Detect which cell encompasses the target text, then output its [x, y] center coordinate. 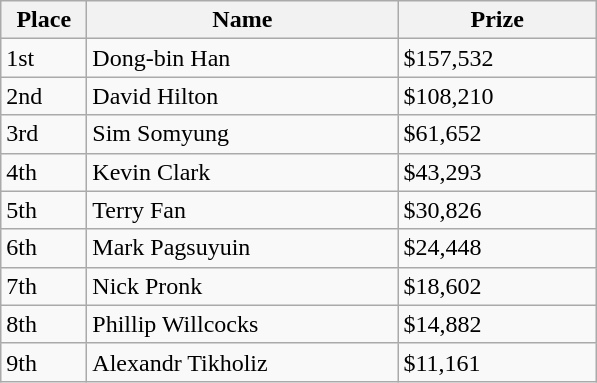
$11,161 [498, 362]
Kevin Clark [242, 172]
$14,882 [498, 324]
6th [44, 248]
$43,293 [498, 172]
Phillip Willcocks [242, 324]
David Hilton [242, 96]
Name [242, 20]
Prize [498, 20]
$30,826 [498, 210]
$157,532 [498, 58]
5th [44, 210]
$18,602 [498, 286]
4th [44, 172]
Terry Fan [242, 210]
Nick Pronk [242, 286]
3rd [44, 134]
Sim Somyung [242, 134]
7th [44, 286]
Dong-bin Han [242, 58]
Place [44, 20]
8th [44, 324]
9th [44, 362]
Alexandr Tikholiz [242, 362]
$24,448 [498, 248]
2nd [44, 96]
$108,210 [498, 96]
$61,652 [498, 134]
1st [44, 58]
Mark Pagsuyuin [242, 248]
